Pinpoint the cell where the given text exists, returning its [X, Y] midpoint coordinate. 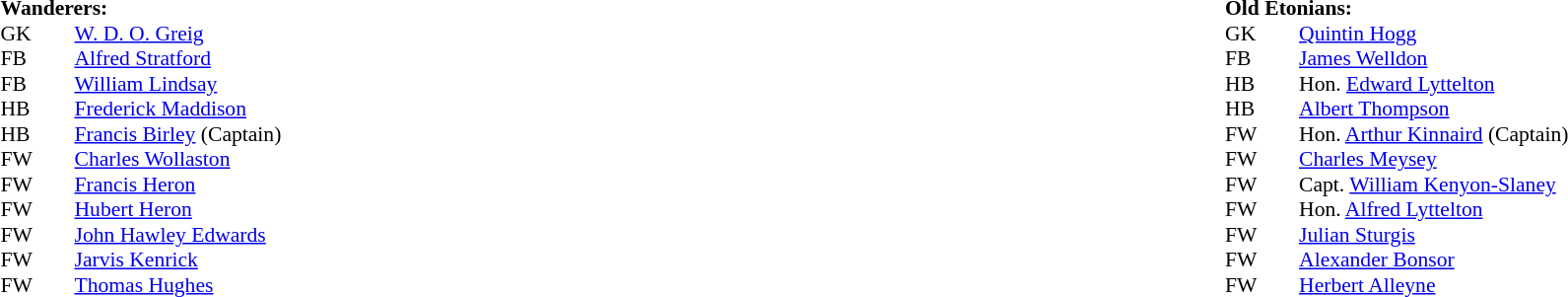
Julian Sturgis [1433, 235]
Charles Wollaston [178, 159]
W. D. O. Greig [178, 34]
Frederick Maddison [178, 110]
Charles Meysey [1433, 159]
James Welldon [1433, 58]
Jarvis Kenrick [178, 260]
Alfred Stratford [178, 58]
Hon. Edward Lyttelton [1433, 84]
Albert Thompson [1433, 110]
Alexander Bonsor [1433, 260]
Hubert Heron [178, 210]
Hon. Alfred Lyttelton [1433, 210]
Capt. William Kenyon-Slaney [1433, 185]
Quintin Hogg [1433, 34]
Francis Birley (Captain) [178, 134]
Hon. Arthur Kinnaird (Captain) [1433, 134]
John Hawley Edwards [178, 235]
Francis Heron [178, 185]
William Lindsay [178, 84]
